Scan for the cell matching the given text and deliver its (X, Y) coordinate at center. 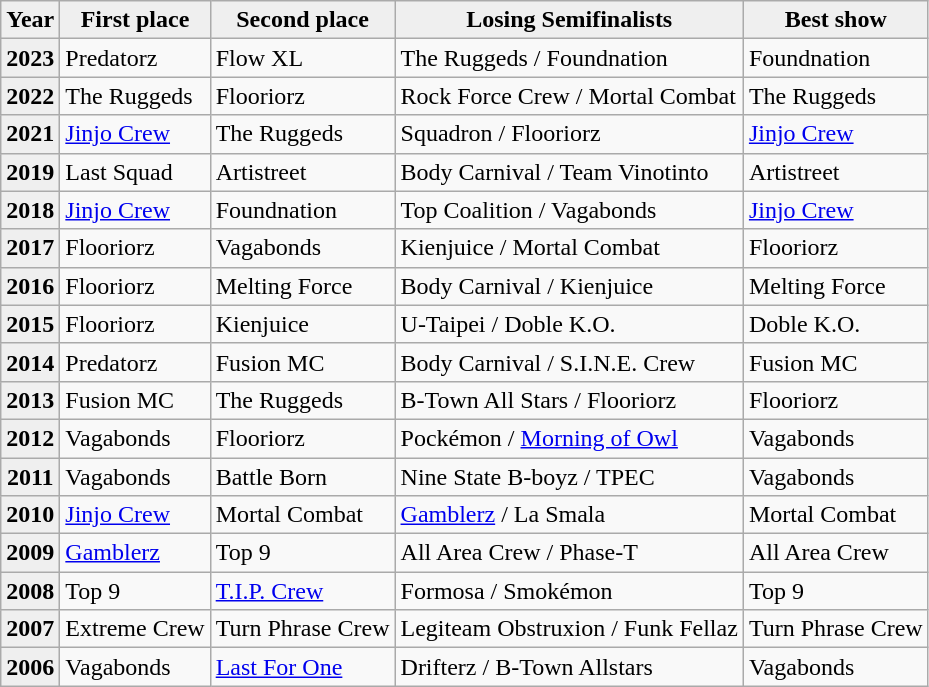
2007 (30, 629)
All Area Crew / Phase-T (569, 553)
2012 (30, 438)
2011 (30, 477)
U-Taipei / Doble K.O. (569, 324)
Last Squad (135, 172)
Nine State B-boyz / TPEC (569, 477)
Body Carnival / S.I.N.E. Crew (569, 362)
T.I.P. Crew (302, 591)
Formosa / Smokémon (569, 591)
Second place (302, 20)
Drifterz / B-Town Allstars (569, 667)
2014 (30, 362)
Year (30, 20)
2013 (30, 400)
2016 (30, 286)
Squadron / Flooriorz (569, 134)
B-Town All Stars / Flooriorz (569, 400)
Legiteam Obstruxion / Funk Fellaz (569, 629)
Best show (836, 20)
2010 (30, 515)
Doble K.O. (836, 324)
2023 (30, 58)
2015 (30, 324)
Kienjuice (302, 324)
Last For One (302, 667)
2022 (30, 96)
Flow XL (302, 58)
Body Carnival / Kienjuice (569, 286)
2006 (30, 667)
2019 (30, 172)
Kienjuice / Mortal Combat (569, 248)
Body Carnival / Team Vinotinto (569, 172)
Extreme Crew (135, 629)
2021 (30, 134)
2017 (30, 248)
Gamblerz / La Smala (569, 515)
Pockémon / Morning of Owl (569, 438)
2009 (30, 553)
The Ruggeds / Foundnation (569, 58)
2008 (30, 591)
2018 (30, 210)
Rock Force Crew / Mortal Combat (569, 96)
All Area Crew (836, 553)
Gamblerz (135, 553)
First place (135, 20)
Losing Semifinalists (569, 20)
Battle Born (302, 477)
Top Coalition / Vagabonds (569, 210)
